Scan for the cell matching the given text and deliver its (x, y) coordinate at center. 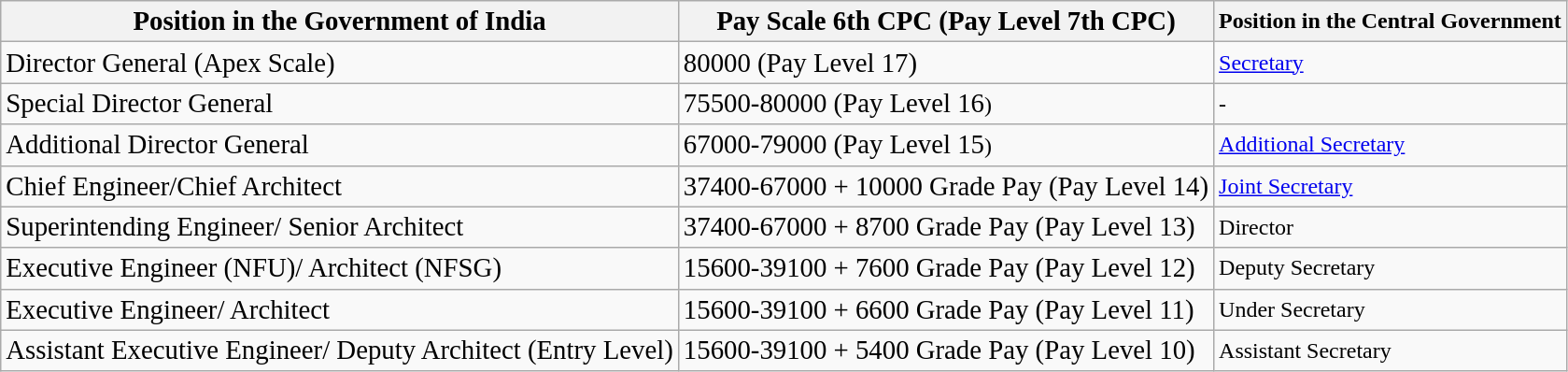
Director General (Apex Scale) (340, 63)
Additional Director General (340, 145)
37400-67000 + 8700 Grade Pay (Pay Level 13) (945, 227)
80000 (Pay Level 17) (945, 63)
Assistant Secretary (1391, 351)
Deputy Secretary (1391, 268)
Superintending Engineer/ Senior Architect (340, 227)
Special Director General (340, 104)
Chief Engineer/Chief Architect (340, 186)
Director (1391, 227)
15600-39100 + 7600 Grade Pay (Pay Level 12) (945, 268)
Executive Engineer (NFU)/ Architect (NFSG) (340, 268)
Executive Engineer/ Architect (340, 309)
Secretary (1391, 63)
Assistant Executive Engineer/ Deputy Architect (Entry Level) (340, 351)
Additional Secretary (1391, 145)
Pay Scale 6th CPC (Pay Level 7th CPC) (945, 21)
Position in the Central Government (1391, 21)
- (1391, 104)
75500-80000 (Pay Level 16) (945, 104)
Joint Secretary (1391, 186)
Position in the Government of India (340, 21)
67000-79000 (Pay Level 15) (945, 145)
Under Secretary (1391, 309)
37400-67000 + 10000 Grade Pay (Pay Level 14) (945, 186)
15600-39100 + 5400 Grade Pay (Pay Level 10) (945, 351)
15600-39100 + 6600 Grade Pay (Pay Level 11) (945, 309)
